Return (x, y) of the center of cell containing provided text 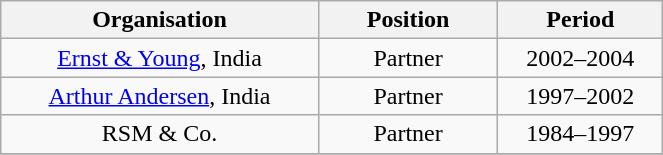
Period (580, 20)
Position (408, 20)
Organisation (160, 20)
2002–2004 (580, 58)
1997–2002 (580, 96)
Arthur Andersen, India (160, 96)
Ernst & Young, India (160, 58)
1984–1997 (580, 134)
RSM & Co. (160, 134)
